Capture the cell that displays the provided text and extract its [x, y] central coordinate. 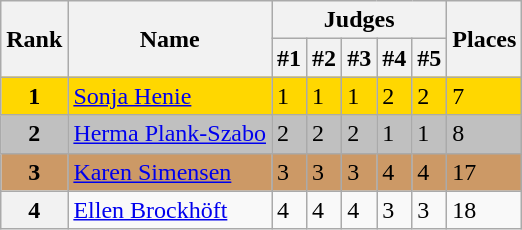
#1 [290, 58]
Ellen Brockhöft [170, 210]
Name [170, 39]
18 [484, 210]
Karen Simensen [170, 172]
Sonja Henie [170, 96]
7 [484, 96]
8 [484, 134]
Judges [360, 20]
#2 [324, 58]
17 [484, 172]
#5 [430, 58]
Rank [34, 39]
Places [484, 39]
#4 [394, 58]
#3 [360, 58]
Herma Plank-Szabo [170, 134]
